For the text-containing cell, return its midpoint in (X, Y) coordinate format. 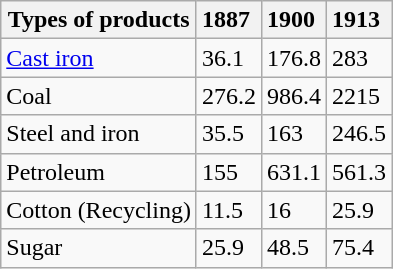
631.1 (294, 172)
283 (360, 58)
561.3 (360, 172)
155 (228, 172)
1900 (294, 20)
11.5 (228, 210)
Cotton (Recycling) (99, 210)
1913 (360, 20)
36.1 (228, 58)
Sugar (99, 248)
176.8 (294, 58)
1887 (228, 20)
75.4 (360, 248)
2215 (360, 96)
Cast iron (99, 58)
48.5 (294, 248)
Steel and iron (99, 134)
Types of products (99, 20)
986.4 (294, 96)
Petroleum (99, 172)
276.2 (228, 96)
16 (294, 210)
163 (294, 134)
35.5 (228, 134)
246.5 (360, 134)
Coal (99, 96)
